Output the (X, Y) coordinate of the center of the cell containing the given text.  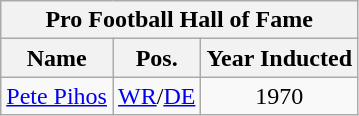
Pete Pihos (57, 96)
Pro Football Hall of Fame (180, 20)
Pos. (156, 58)
1970 (280, 96)
WR/DE (156, 96)
Name (57, 58)
Year Inducted (280, 58)
